Scan for the cell matching the given text and deliver its (x, y) coordinate at center. 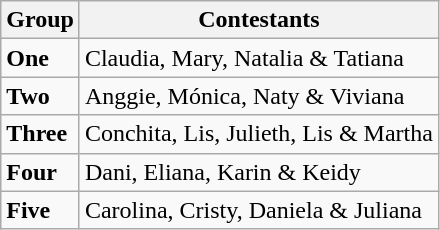
Five (40, 210)
Contestants (258, 20)
Four (40, 172)
Dani, Eliana, Karin & Keidy (258, 172)
Claudia, Mary, Natalia & Tatiana (258, 58)
Anggie, Mónica, Naty & Viviana (258, 96)
Two (40, 96)
Group (40, 20)
Carolina, Cristy, Daniela & Juliana (258, 210)
One (40, 58)
Three (40, 134)
Conchita, Lis, Julieth, Lis & Martha (258, 134)
